Provide the [X, Y] coordinate of the cell's center where the given text is located.  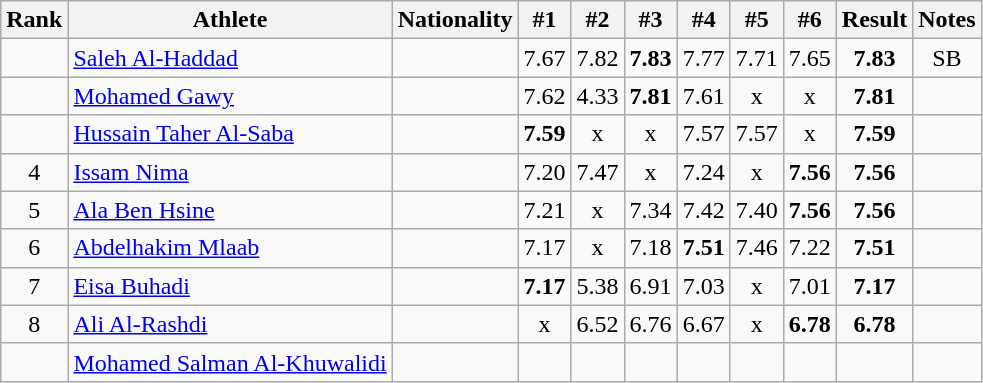
7.18 [650, 248]
7.42 [704, 210]
Hussain Taher Al-Saba [230, 134]
Saleh Al-Haddad [230, 58]
Issam Nima [230, 172]
7.67 [544, 58]
#1 [544, 20]
7.71 [756, 58]
#5 [756, 20]
7.77 [704, 58]
#6 [810, 20]
7.03 [704, 286]
8 [34, 324]
6 [34, 248]
7.24 [704, 172]
7.21 [544, 210]
6.67 [704, 324]
SB [947, 58]
Mohamed Gawy [230, 96]
Ala Ben Hsine [230, 210]
7.82 [598, 58]
7.34 [650, 210]
7.61 [704, 96]
Eisa Buhadi [230, 286]
Mohamed Salman Al-Khuwalidi [230, 362]
#4 [704, 20]
7.40 [756, 210]
Result [874, 20]
4 [34, 172]
7 [34, 286]
Notes [947, 20]
6.52 [598, 324]
4.33 [598, 96]
Nationality [455, 20]
5 [34, 210]
7.65 [810, 58]
Abdelhakim Mlaab [230, 248]
6.76 [650, 324]
7.46 [756, 248]
7.01 [810, 286]
5.38 [598, 286]
Athlete [230, 20]
Rank [34, 20]
7.22 [810, 248]
6.91 [650, 286]
7.20 [544, 172]
#3 [650, 20]
7.47 [598, 172]
#2 [598, 20]
7.62 [544, 96]
Ali Al-Rashdi [230, 324]
